Return the (X, Y) coordinate for the center point of the cell that contains the specified text.  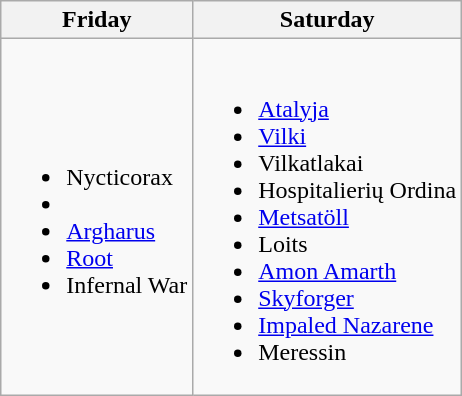
Friday (97, 20)
Atalyja Vilki Vilkatlakai Hospitalierių Ordina Metsatöll Loits Amon Amarth Skyforger Impaled Nazarene Meressin (328, 217)
Saturday (328, 20)
Nycticorax Argharus Root Infernal War (97, 217)
